Detect which cell encompasses the target text, then output its (x, y) center coordinate. 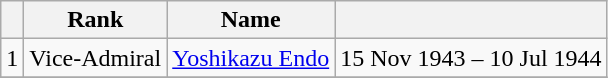
Name (251, 20)
1 (12, 58)
Yoshikazu Endo (251, 58)
15 Nov 1943 – 10 Jul 1944 (471, 58)
Vice-Admiral (96, 58)
Rank (96, 20)
